For the text-containing cell, return its midpoint in [X, Y] coordinate format. 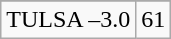
61 [154, 20]
TULSA –3.0 [68, 20]
